Search for the cell housing the specified text and yield its [x, y] center coordinate. 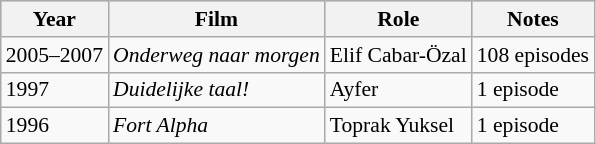
2005–2007 [54, 55]
Elif Cabar-Özal [398, 55]
Toprak Yuksel [398, 126]
Ayfer [398, 90]
Fort Alpha [216, 126]
Notes [533, 19]
1997 [54, 90]
Year [54, 19]
Onderweg naar morgen [216, 55]
Duidelijke taal! [216, 90]
1996 [54, 126]
Role [398, 19]
108 episodes [533, 55]
Film [216, 19]
